Search for the cell housing the specified text and yield its (X, Y) center coordinate. 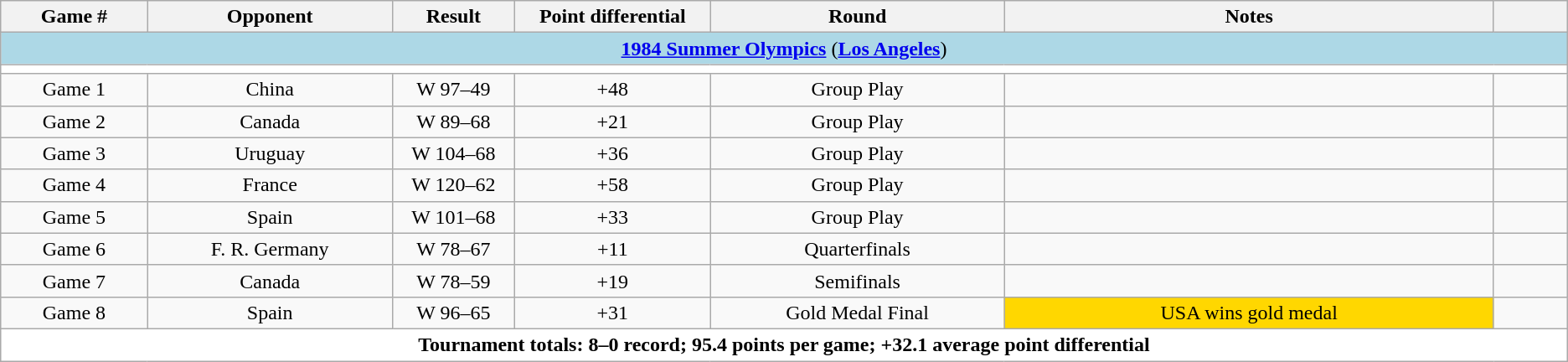
Game 1 (74, 90)
+19 (612, 281)
F. R. Germany (270, 249)
+21 (612, 122)
Opponent (270, 17)
Point differential (612, 17)
+31 (612, 313)
+11 (612, 249)
Game 4 (74, 185)
Semifinals (858, 281)
+48 (612, 90)
Game 8 (74, 313)
Tournament totals: 8–0 record; 95.4 points per game; +32.1 average point differential (784, 344)
W 78–59 (453, 281)
W 97–49 (453, 90)
Game 6 (74, 249)
Round (858, 17)
Gold Medal Final (858, 313)
W 89–68 (453, 122)
USA wins gold medal (1250, 313)
France (270, 185)
Result (453, 17)
W 96–65 (453, 313)
Quarterfinals (858, 249)
W 78–67 (453, 249)
Game 7 (74, 281)
Game 2 (74, 122)
Uruguay (270, 153)
China (270, 90)
+33 (612, 217)
Game 5 (74, 217)
W 104–68 (453, 153)
W 120–62 (453, 185)
W 101–68 (453, 217)
+58 (612, 185)
+36 (612, 153)
Game # (74, 17)
1984 Summer Olympics (Los Angeles) (784, 49)
Game 3 (74, 153)
Notes (1250, 17)
